Provide the [x, y] coordinate of the cell's center where the given text is located.  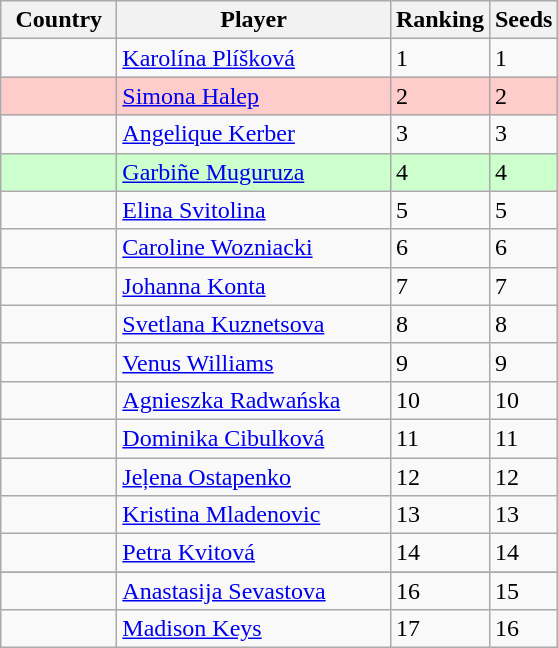
Jeļena Ostapenko [254, 477]
Ranking [440, 20]
Madison Keys [254, 629]
Karolína Plíšková [254, 58]
Angelique Kerber [254, 134]
Garbiñe Muguruza [254, 172]
Seeds [523, 20]
17 [440, 629]
Anastasija Sevastova [254, 591]
Johanna Konta [254, 286]
Agnieszka Radwańska [254, 400]
Venus Williams [254, 362]
Caroline Wozniacki [254, 248]
Petra Kvitová [254, 553]
15 [523, 591]
Elina Svitolina [254, 210]
Kristina Mladenovic [254, 515]
Player [254, 20]
Simona Halep [254, 96]
Country [59, 20]
Svetlana Kuznetsova [254, 324]
Dominika Cibulková [254, 438]
